Capture the cell that displays the provided text and extract its [x, y] central coordinate. 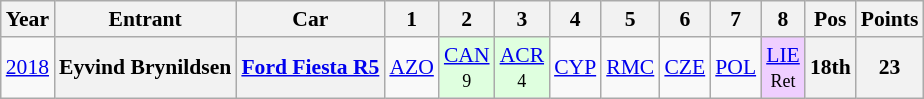
ACR4 [522, 68]
2018 [28, 68]
Points [890, 19]
6 [684, 19]
1 [411, 19]
AZO [411, 68]
5 [630, 19]
7 [736, 19]
POL [736, 68]
Eyvind Brynildsen [145, 68]
Car [310, 19]
8 [783, 19]
Pos [830, 19]
3 [522, 19]
2 [467, 19]
18th [830, 68]
Ford Fiesta R5 [310, 68]
Year [28, 19]
23 [890, 68]
CZE [684, 68]
CYP [575, 68]
LIERet [783, 68]
Entrant [145, 19]
CAN9 [467, 68]
4 [575, 19]
RMC [630, 68]
